Return the [x, y] coordinate for the center point of the cell that contains the specified text.  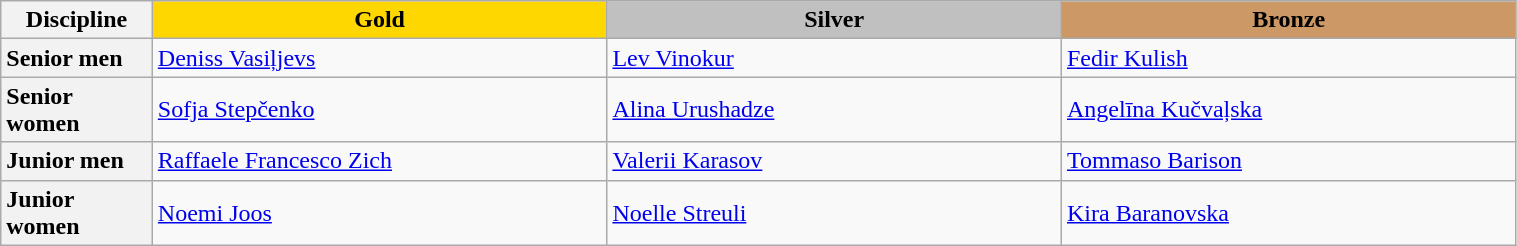
Angelīna Kučvaļska [1288, 110]
Silver [834, 20]
Tommaso Barison [1288, 161]
Kira Baranovska [1288, 212]
Valerii Karasov [834, 161]
Gold [380, 20]
Noemi Joos [380, 212]
Senior men [77, 58]
Raffaele Francesco Zich [380, 161]
Junior women [77, 212]
Lev Vinokur [834, 58]
Senior women [77, 110]
Alina Urushadze [834, 110]
Noelle Streuli [834, 212]
Fedir Kulish [1288, 58]
Discipline [77, 20]
Deniss Vasiļjevs [380, 58]
Sofja Stepčenko [380, 110]
Bronze [1288, 20]
Junior men [77, 161]
